Identify which cell holds the provided text, then report its (X, Y) central coordinate. 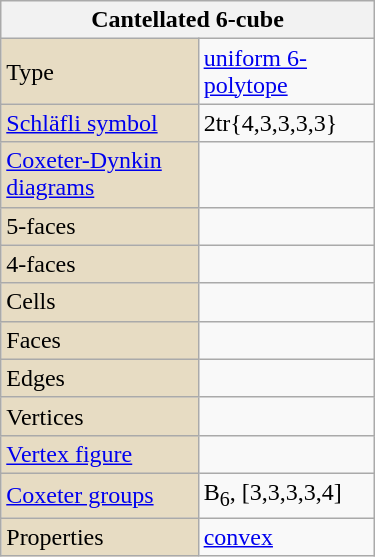
Vertices (100, 416)
2tr{4,3,3,3,3} (286, 123)
Cells (100, 302)
Coxeter groups (100, 495)
Faces (100, 340)
uniform 6-polytope (286, 72)
B6, [3,3,3,3,4] (286, 495)
Vertex figure (100, 454)
Cantellated 6-cube (188, 20)
4-faces (100, 264)
5-faces (100, 226)
Schläfli symbol (100, 123)
convex (286, 537)
Properties (100, 537)
Edges (100, 378)
Type (100, 72)
Coxeter-Dynkin diagrams (100, 174)
